Return (X, Y) of the center of cell containing provided text 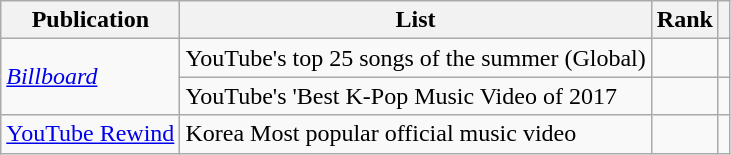
Korea Most popular official music video (416, 134)
Publication (90, 20)
Rank (684, 20)
List (416, 20)
YouTube's top 25 songs of the summer (Global) (416, 58)
YouTube's 'Best K-Pop Music Video of 2017 (416, 96)
YouTube Rewind (90, 134)
Billboard (90, 77)
